Provide the [X, Y] coordinate of the cell's center where the given text is located.  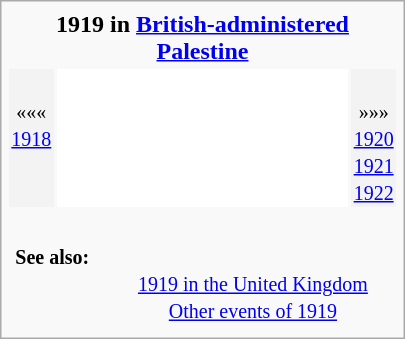
See also: 1919 in the United KingdomOther events of 1919 [202, 270]
»»»192019211922 [374, 138]
1919 in the United KingdomOther events of 1919 [254, 284]
See also: [60, 284]
1919 in British-administered Palestine [202, 38]
«««1918 [31, 138]
